From the cell containing the given text, extract its center point as (x, y) coordinate. 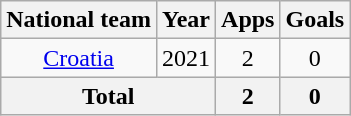
Goals (315, 20)
2021 (186, 58)
National team (79, 20)
Apps (248, 20)
Croatia (79, 58)
Total (108, 96)
Year (186, 20)
